Pinpoint the cell where the given text exists, returning its [X, Y] midpoint coordinate. 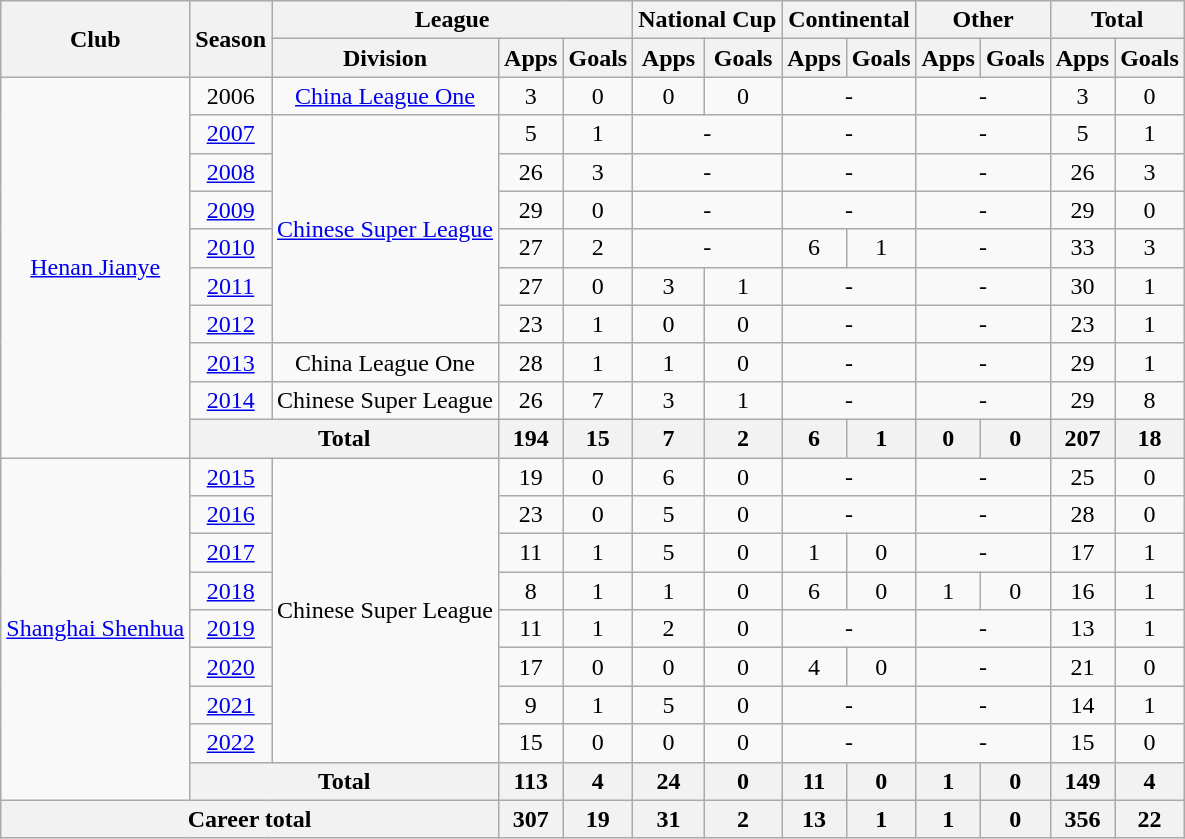
24 [669, 781]
307 [531, 819]
2006 [231, 96]
149 [1082, 781]
22 [1150, 819]
National Cup [708, 20]
356 [1082, 819]
9 [531, 705]
2010 [231, 248]
Career total [250, 819]
14 [1082, 705]
Other [983, 20]
2012 [231, 324]
207 [1082, 438]
2019 [231, 629]
2021 [231, 705]
Division [386, 58]
18 [1150, 438]
31 [669, 819]
2009 [231, 210]
Shanghai Shenhua [96, 630]
Club [96, 39]
2022 [231, 743]
2017 [231, 553]
194 [531, 438]
2016 [231, 515]
Henan Jianye [96, 268]
2020 [231, 667]
2018 [231, 591]
Season [231, 39]
2014 [231, 400]
113 [531, 781]
2013 [231, 362]
Continental [849, 20]
33 [1082, 248]
2011 [231, 286]
25 [1082, 477]
League [452, 20]
2007 [231, 134]
30 [1082, 286]
21 [1082, 667]
2015 [231, 477]
2008 [231, 172]
16 [1082, 591]
